Capture the cell that displays the provided text and extract its [X, Y] central coordinate. 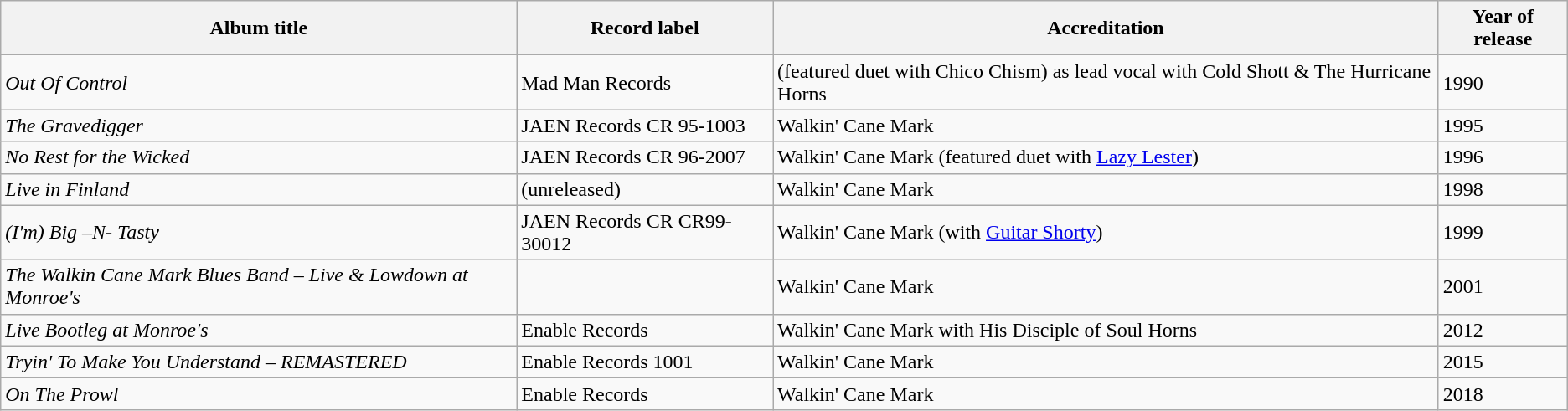
2012 [1503, 330]
Mad Man Records [645, 82]
2015 [1503, 362]
Year of release [1503, 28]
Accreditation [1106, 28]
1998 [1503, 189]
Live Bootleg at Monroe's [259, 330]
Walkin' Cane Mark (with Guitar Shorty) [1106, 233]
JAEN Records CR CR99-30012 [645, 233]
(I'm) Big –N- Tasty [259, 233]
The Gravedigger [259, 126]
Walkin' Cane Mark with His Disciple of Soul Horns [1106, 330]
JAEN Records CR 95-1003 [645, 126]
2018 [1503, 393]
On The Prowl [259, 393]
1996 [1503, 157]
No Rest for the Wicked [259, 157]
2001 [1503, 286]
(unreleased) [645, 189]
1999 [1503, 233]
Tryin' To Make You Understand – REMASTERED [259, 362]
The Walkin Cane Mark Blues Band – Live & Lowdown at Monroe's [259, 286]
Album title [259, 28]
JAEN Records CR 96-2007 [645, 157]
Out Of Control [259, 82]
1990 [1503, 82]
Record label [645, 28]
Walkin' Cane Mark (featured duet with Lazy Lester) [1106, 157]
1995 [1503, 126]
Enable Records 1001 [645, 362]
(featured duet with Chico Chism) as lead vocal with Cold Shott & The Hurricane Horns [1106, 82]
Live in Finland [259, 189]
